Return [x, y] of the center of cell containing provided text 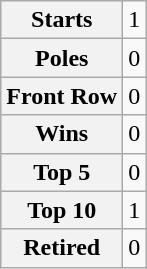
Wins [62, 134]
Front Row [62, 96]
Top 10 [62, 210]
Retired [62, 248]
Top 5 [62, 172]
Starts [62, 20]
Poles [62, 58]
